Return the (X, Y) coordinate for the center point of the cell that contains the specified text.  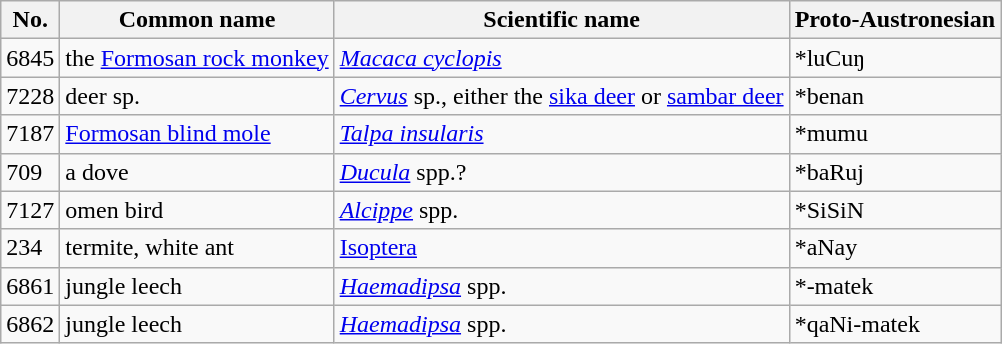
*qaNi-matek (895, 324)
Common name (197, 20)
Isoptera (562, 248)
No. (30, 20)
*baRuj (895, 172)
6862 (30, 324)
Macaca cyclopis (562, 58)
*mumu (895, 134)
Talpa insularis (562, 134)
Ducula spp.? (562, 172)
a dove (197, 172)
7228 (30, 96)
7127 (30, 210)
Formosan blind mole (197, 134)
deer sp. (197, 96)
6861 (30, 286)
6845 (30, 58)
*luCuŋ (895, 58)
Scientific name (562, 20)
7187 (30, 134)
234 (30, 248)
*SiSiN (895, 210)
termite, white ant (197, 248)
*aNay (895, 248)
Alcippe spp. (562, 210)
*benan (895, 96)
*-matek (895, 286)
Cervus sp., either the sika deer or sambar deer (562, 96)
709 (30, 172)
the Formosan rock monkey (197, 58)
omen bird (197, 210)
Proto-Austronesian (895, 20)
